Scan for the cell matching the given text and deliver its (X, Y) coordinate at center. 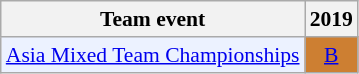
Team event (153, 19)
Asia Mixed Team Championships (153, 55)
2019 (332, 19)
B (332, 55)
